Identify which cell holds the provided text, then report its (X, Y) central coordinate. 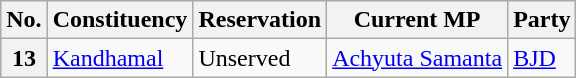
BJD (542, 58)
Current MP (418, 20)
Constituency (120, 20)
13 (24, 58)
Kandhamal (120, 58)
Reservation (260, 20)
No. (24, 20)
Unserved (260, 58)
Party (542, 20)
Achyuta Samanta (418, 58)
